Return (X, Y) of the center of cell containing provided text 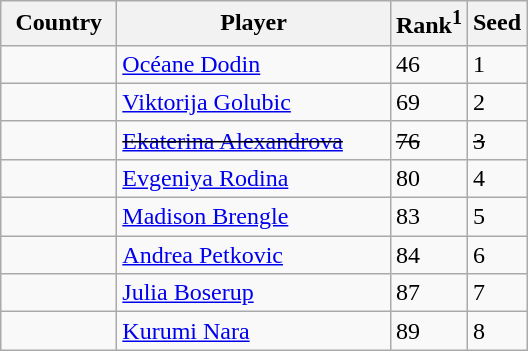
Madison Brengle (254, 217)
1 (496, 64)
3 (496, 140)
46 (428, 64)
Viktorija Golubic (254, 102)
84 (428, 255)
76 (428, 140)
80 (428, 178)
Country (59, 24)
Rank1 (428, 24)
7 (496, 293)
Player (254, 24)
Seed (496, 24)
8 (496, 331)
Ekaterina Alexandrova (254, 140)
Evgeniya Rodina (254, 178)
Kurumi Nara (254, 331)
89 (428, 331)
69 (428, 102)
Julia Boserup (254, 293)
4 (496, 178)
Andrea Petkovic (254, 255)
87 (428, 293)
5 (496, 217)
Océane Dodin (254, 64)
83 (428, 217)
6 (496, 255)
2 (496, 102)
